Locate the cell with the specified text and output its (x, y) center coordinate. 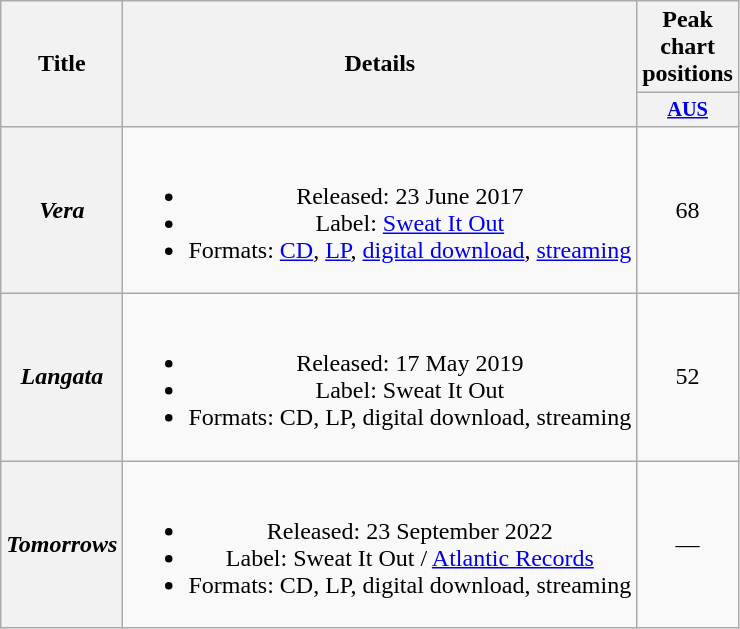
Vera (62, 210)
Released: 17 May 2019Label: Sweat It OutFormats: CD, LP, digital download, streaming (380, 378)
68 (688, 210)
52 (688, 378)
— (688, 544)
Title (62, 64)
Details (380, 64)
AUS (688, 110)
Peak chart positions (688, 47)
Langata (62, 378)
Tomorrows (62, 544)
Released: 23 September 2022Label: Sweat It Out / Atlantic RecordsFormats: CD, LP, digital download, streaming (380, 544)
Released: 23 June 2017Label: Sweat It OutFormats: CD, LP, digital download, streaming (380, 210)
